Find where the given text appears and provide that cell's center as [x, y] coordinate. 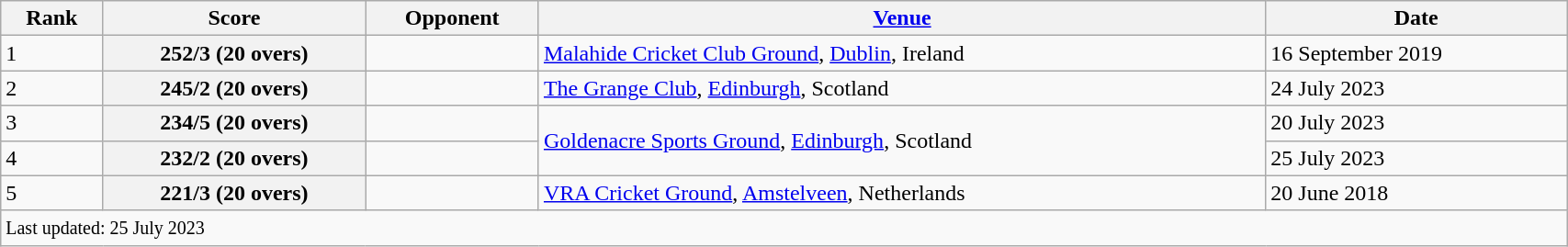
20 June 2018 [1416, 193]
The Grange Club, Edinburgh, Scotland [902, 88]
16 September 2019 [1416, 53]
Date [1416, 18]
Opponent [452, 18]
Venue [902, 18]
5 [51, 193]
4 [51, 158]
252/3 (20 overs) [234, 53]
3 [51, 123]
245/2 (20 overs) [234, 88]
VRA Cricket Ground, Amstelveen, Netherlands [902, 193]
2 [51, 88]
Goldenacre Sports Ground, Edinburgh, Scotland [902, 140]
Rank [51, 18]
221/3 (20 overs) [234, 193]
20 July 2023 [1416, 123]
Score [234, 18]
24 July 2023 [1416, 88]
Last updated: 25 July 2023 [784, 228]
232/2 (20 overs) [234, 158]
Malahide Cricket Club Ground, Dublin, Ireland [902, 53]
25 July 2023 [1416, 158]
234/5 (20 overs) [234, 123]
1 [51, 53]
